Find where the given text appears and provide that cell's center as (X, Y) coordinate. 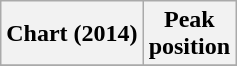
Chart (2014) (72, 34)
Peakposition (189, 34)
